Find where the given text appears and provide that cell's center as [x, y] coordinate. 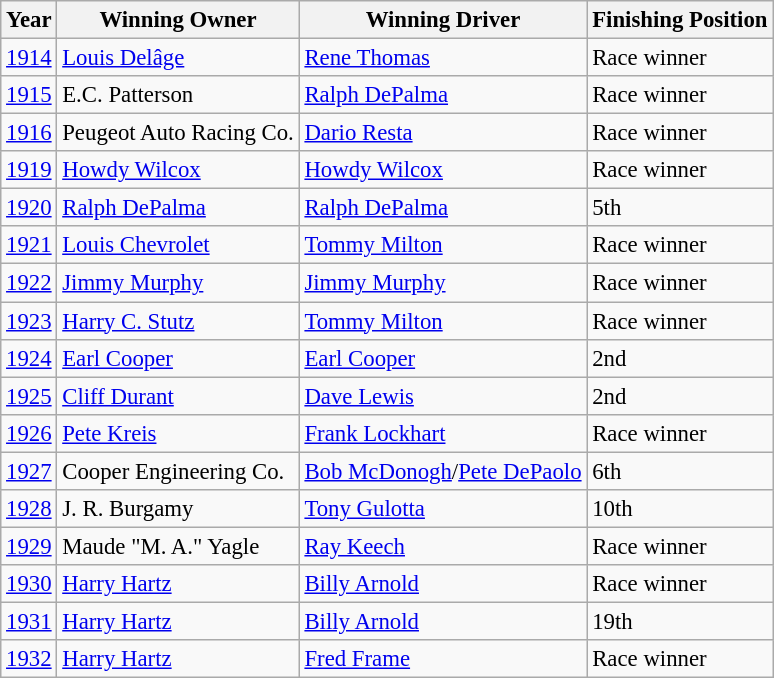
1920 [29, 208]
1928 [29, 509]
Dario Resta [443, 133]
1931 [29, 621]
Fred Frame [443, 659]
Year [29, 20]
1932 [29, 659]
Cliff Durant [178, 396]
Peugeot Auto Racing Co. [178, 133]
1925 [29, 396]
1927 [29, 471]
Winning Owner [178, 20]
1930 [29, 584]
Frank Lockhart [443, 433]
1916 [29, 133]
Rene Thomas [443, 58]
1919 [29, 170]
E.C. Patterson [178, 95]
1914 [29, 58]
Maude "M. A." Yagle [178, 546]
19th [680, 621]
1923 [29, 321]
Winning Driver [443, 20]
1924 [29, 358]
1921 [29, 245]
1915 [29, 95]
1926 [29, 433]
10th [680, 509]
Ray Keech [443, 546]
Dave Lewis [443, 396]
Bob McDonogh/Pete DePaolo [443, 471]
1922 [29, 283]
Cooper Engineering Co. [178, 471]
1929 [29, 546]
Tony Gulotta [443, 509]
Harry C. Stutz [178, 321]
6th [680, 471]
5th [680, 208]
Louis Delâge [178, 58]
J. R. Burgamy [178, 509]
Pete Kreis [178, 433]
Louis Chevrolet [178, 245]
Finishing Position [680, 20]
